Locate the cell with the specified text and output its (x, y) center coordinate. 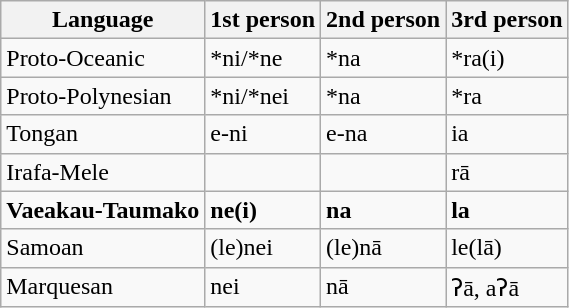
e-na (384, 134)
la (507, 210)
Tongan (103, 134)
(le)nei (263, 248)
(le)nā (384, 248)
e-ni (263, 134)
Marquesan (103, 287)
nā (384, 287)
*ra (507, 96)
Proto-Oceanic (103, 58)
nei (263, 287)
le(lā) (507, 248)
ne(i) (263, 210)
rā (507, 172)
Vaeakau-Taumako (103, 210)
*ni/*nei (263, 96)
*ra(i) (507, 58)
3rd person (507, 20)
Language (103, 20)
*ni/*ne (263, 58)
Samoan (103, 248)
Irafa-Mele (103, 172)
na (384, 210)
Proto-Polynesian (103, 96)
ia (507, 134)
2nd person (384, 20)
1st person (263, 20)
ʔā, aʔā (507, 287)
